Search for the cell housing the specified text and yield its (x, y) center coordinate. 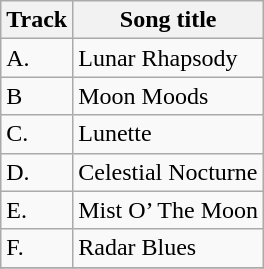
B (37, 96)
F. (37, 248)
Moon Moods (168, 96)
Celestial Nocturne (168, 172)
Lunette (168, 134)
Track (37, 20)
C. (37, 134)
Song title (168, 20)
D. (37, 172)
Lunar Rhapsody (168, 58)
A. (37, 58)
E. (37, 210)
Mist O’ The Moon (168, 210)
Radar Blues (168, 248)
